Pinpoint the cell where the given text exists, returning its (X, Y) midpoint coordinate. 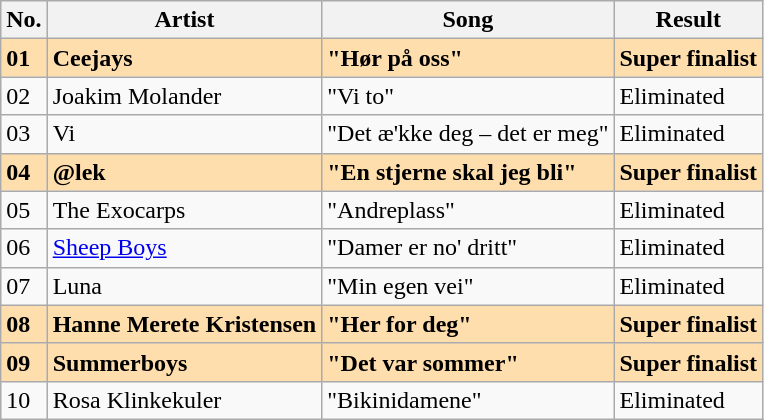
Vi (184, 134)
07 (24, 286)
"Bikinidamene" (468, 400)
Luna (184, 286)
"Hør på oss" (468, 58)
06 (24, 248)
Rosa Klinkekuler (184, 400)
"Andreplass" (468, 210)
@lek (184, 172)
"Damer er no' dritt" (468, 248)
Sheep Boys (184, 248)
02 (24, 96)
"En stjerne skal jeg bli" (468, 172)
01 (24, 58)
The Exocarps (184, 210)
05 (24, 210)
No. (24, 20)
"Det var sommer" (468, 362)
03 (24, 134)
Joakim Molander (184, 96)
Song (468, 20)
"Det æ'kke deg – det er meg" (468, 134)
09 (24, 362)
Ceejays (184, 58)
10 (24, 400)
"Vi to" (468, 96)
"Her for deg" (468, 324)
Result (688, 20)
Hanne Merete Kristensen (184, 324)
"Min egen vei" (468, 286)
04 (24, 172)
Summerboys (184, 362)
Artist (184, 20)
08 (24, 324)
